Determine the [x, y] coordinate at the center of the cell enclosing the given text.  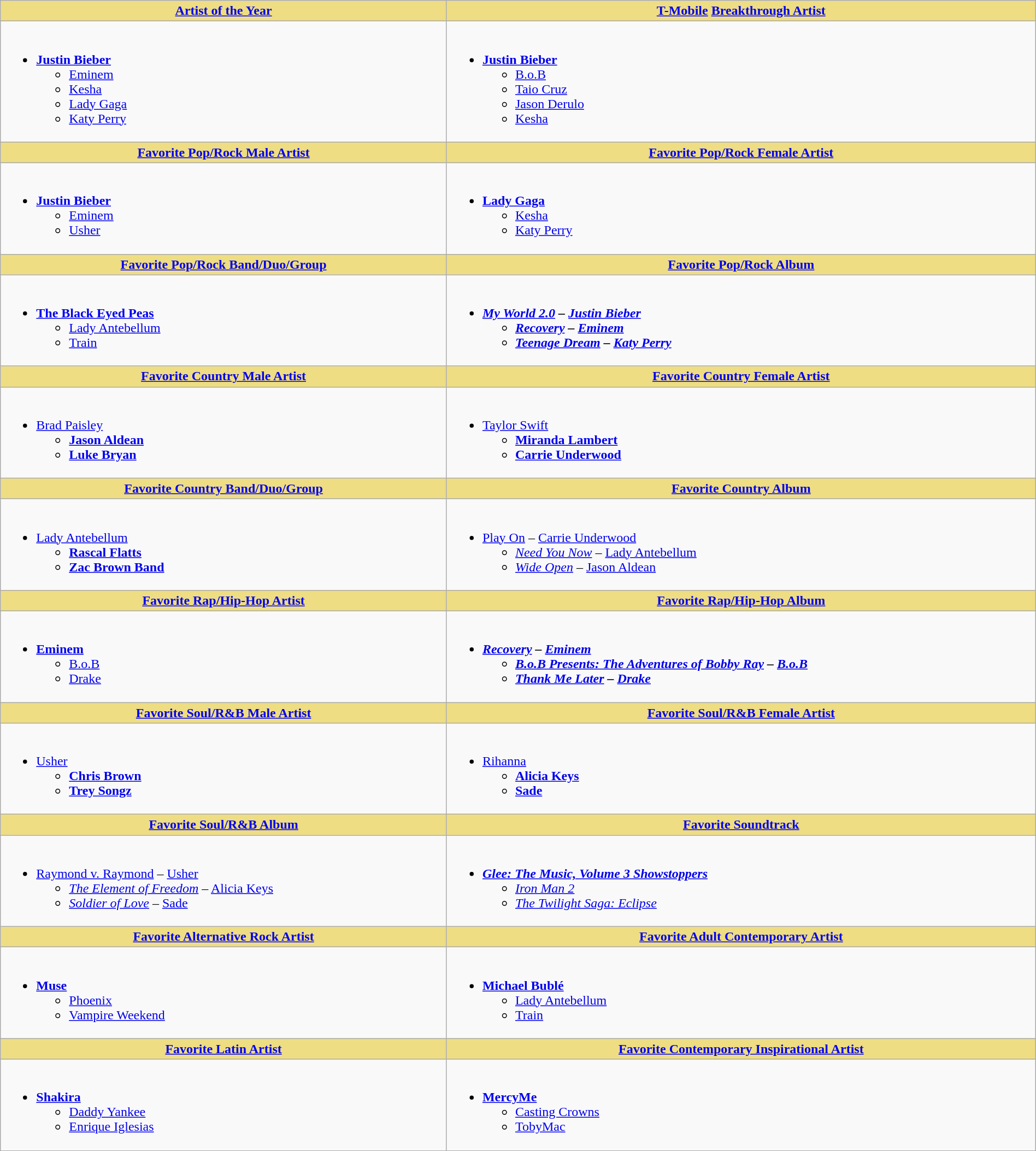
Favorite Adult Contemporary Artist [741, 937]
EminemB.o.BDrake [224, 657]
Raymond v. Raymond – UsherThe Element of Freedom – Alicia KeysSoldier of Love – Sade [224, 881]
Favorite Alternative Rock Artist [224, 937]
ShakiraDaddy YankeeEnrique Iglesias [224, 1105]
Justin BieberB.o.BTaio CruzJason DeruloKesha [741, 82]
Favorite Soul/R&B Male Artist [224, 713]
Play On – Carrie UnderwoodNeed You Now – Lady AntebellumWide Open – Jason Aldean [741, 544]
Justin BieberEminemKeshaLady GagaKaty Perry [224, 82]
Favorite Soul/R&B Album [224, 825]
Recovery – EminemB.o.B Presents: The Adventures of Bobby Ray – B.o.BThank Me Later – Drake [741, 657]
Lady AntebellumRascal FlattsZac Brown Band [224, 544]
Favorite Pop/Rock Female Artist [741, 152]
Favorite Soul/R&B Female Artist [741, 713]
Favorite Pop/Rock Album [741, 264]
Favorite Contemporary Inspirational Artist [741, 1049]
Favorite Pop/Rock Male Artist [224, 152]
Favorite Latin Artist [224, 1049]
Favorite Pop/Rock Band/Duo/Group [224, 264]
Favorite Country Band/Duo/Group [224, 488]
Justin BieberEminemUsher [224, 209]
Favorite Rap/Hip-Hop Album [741, 600]
Brad PaisleyJason AldeanLuke Bryan [224, 433]
UsherChris BrownTrey Songz [224, 769]
Favorite Country Album [741, 488]
Artist of the Year [224, 11]
MusePhoenixVampire Weekend [224, 993]
RihannaAlicia KeysSade [741, 769]
Michael BubléLady AntebellumTrain [741, 993]
Favorite Country Male Artist [224, 376]
T-Mobile Breakthrough Artist [741, 11]
Favorite Country Female Artist [741, 376]
Favorite Rap/Hip-Hop Artist [224, 600]
MercyMeCasting CrownsTobyMac [741, 1105]
My World 2.0 – Justin BieberRecovery – EminemTeenage Dream – Katy Perry [741, 320]
Favorite Soundtrack [741, 825]
Lady GagaKeshaKaty Perry [741, 209]
Glee: The Music, Volume 3 ShowstoppersIron Man 2The Twilight Saga: Eclipse [741, 881]
The Black Eyed PeasLady AntebellumTrain [224, 320]
Taylor SwiftMiranda LambertCarrie Underwood [741, 433]
